Determine the [x, y] coordinate at the center of the cell enclosing the given text.  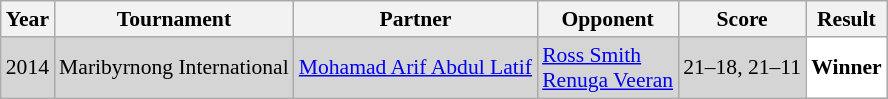
Winner [846, 68]
Opponent [608, 19]
2014 [28, 68]
Tournament [174, 19]
Ross Smith Renuga Veeran [608, 68]
Result [846, 19]
Year [28, 19]
Score [742, 19]
Partner [416, 19]
21–18, 21–11 [742, 68]
Maribyrnong International [174, 68]
Mohamad Arif Abdul Latif [416, 68]
